Locate the cell with the specified text and output its (x, y) center coordinate. 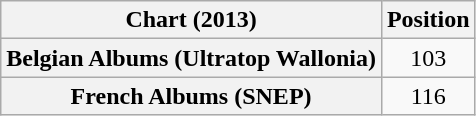
French Albums (SNEP) (192, 96)
103 (428, 58)
Position (428, 20)
116 (428, 96)
Chart (2013) (192, 20)
Belgian Albums (Ultratop Wallonia) (192, 58)
